Identify which cell holds the provided text, then report its [x, y] central coordinate. 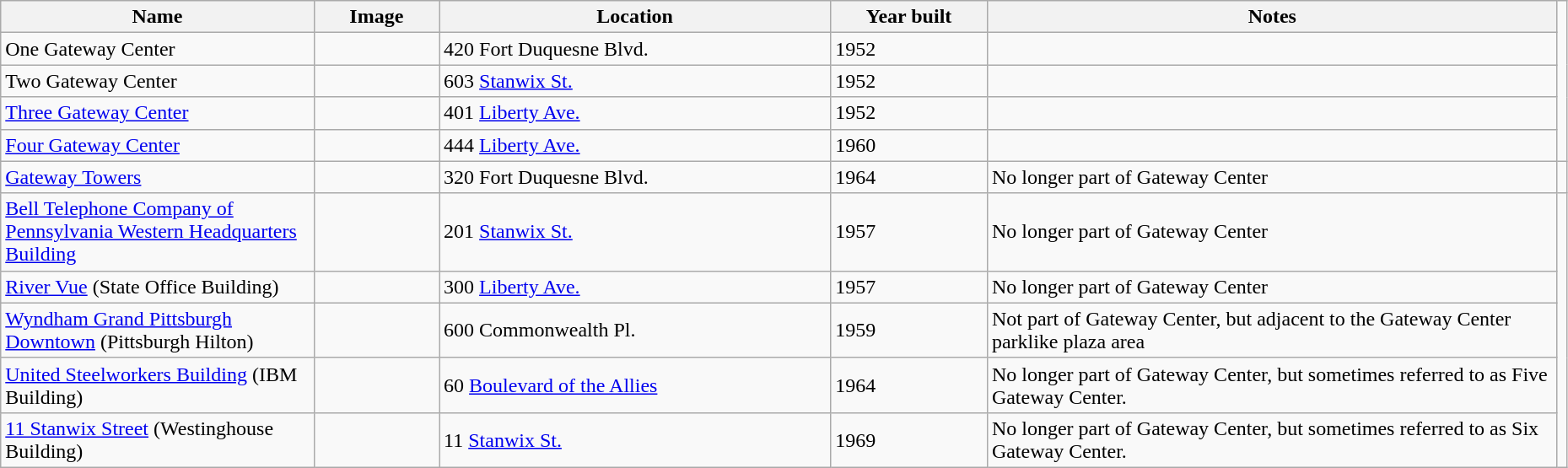
600 Commonwealth Pl. [635, 331]
11 Stanwix Street (Westinghouse Building) [157, 440]
Gateway Towers [157, 177]
United Steelworkers Building (IBM Building) [157, 385]
Notes [1272, 17]
603 Stanwix St. [635, 81]
300 Liberty Ave. [635, 287]
Bell Telephone Company of Pennsylvania Western Headquarters Building [157, 232]
Name [157, 17]
No longer part of Gateway Center, but sometimes referred to as Six Gateway Center. [1272, 440]
River Vue (State Office Building) [157, 287]
60 Boulevard of the Allies [635, 385]
Image [376, 17]
No longer part of Gateway Center, but sometimes referred to as Five Gateway Center. [1272, 385]
1969 [909, 440]
201 Stanwix St. [635, 232]
One Gateway Center [157, 49]
401 Liberty Ave. [635, 113]
1960 [909, 145]
Location [635, 17]
Three Gateway Center [157, 113]
444 Liberty Ave. [635, 145]
Year built [909, 17]
Four Gateway Center [157, 145]
320 Fort Duquesne Blvd. [635, 177]
Wyndham Grand Pittsburgh Downtown (Pittsburgh Hilton) [157, 331]
11 Stanwix St. [635, 440]
420 Fort Duquesne Blvd. [635, 49]
Two Gateway Center [157, 81]
1959 [909, 331]
Not part of Gateway Center, but adjacent to the Gateway Center parklike plaza area [1272, 331]
